For the text-containing cell, return its midpoint in (X, Y) coordinate format. 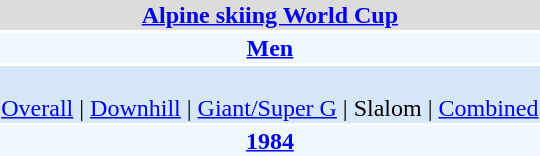
Men (270, 48)
1984 (270, 141)
Alpine skiing World Cup (270, 15)
Overall | Downhill | Giant/Super G | Slalom | Combined (270, 94)
